Pinpoint the cell where the given text exists, returning its (x, y) midpoint coordinate. 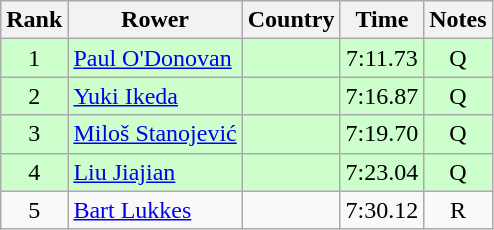
Paul O'Donovan (155, 58)
7:30.12 (382, 210)
4 (34, 172)
3 (34, 134)
5 (34, 210)
7:23.04 (382, 172)
Miloš Stanojević (155, 134)
7:11.73 (382, 58)
Liu Jiajian (155, 172)
2 (34, 96)
Country (291, 20)
Rower (155, 20)
Yuki Ikeda (155, 96)
Rank (34, 20)
7:19.70 (382, 134)
Time (382, 20)
Notes (458, 20)
Bart Lukkes (155, 210)
R (458, 210)
7:16.87 (382, 96)
1 (34, 58)
